Return the [X, Y] coordinate for the center point of the cell that contains the specified text.  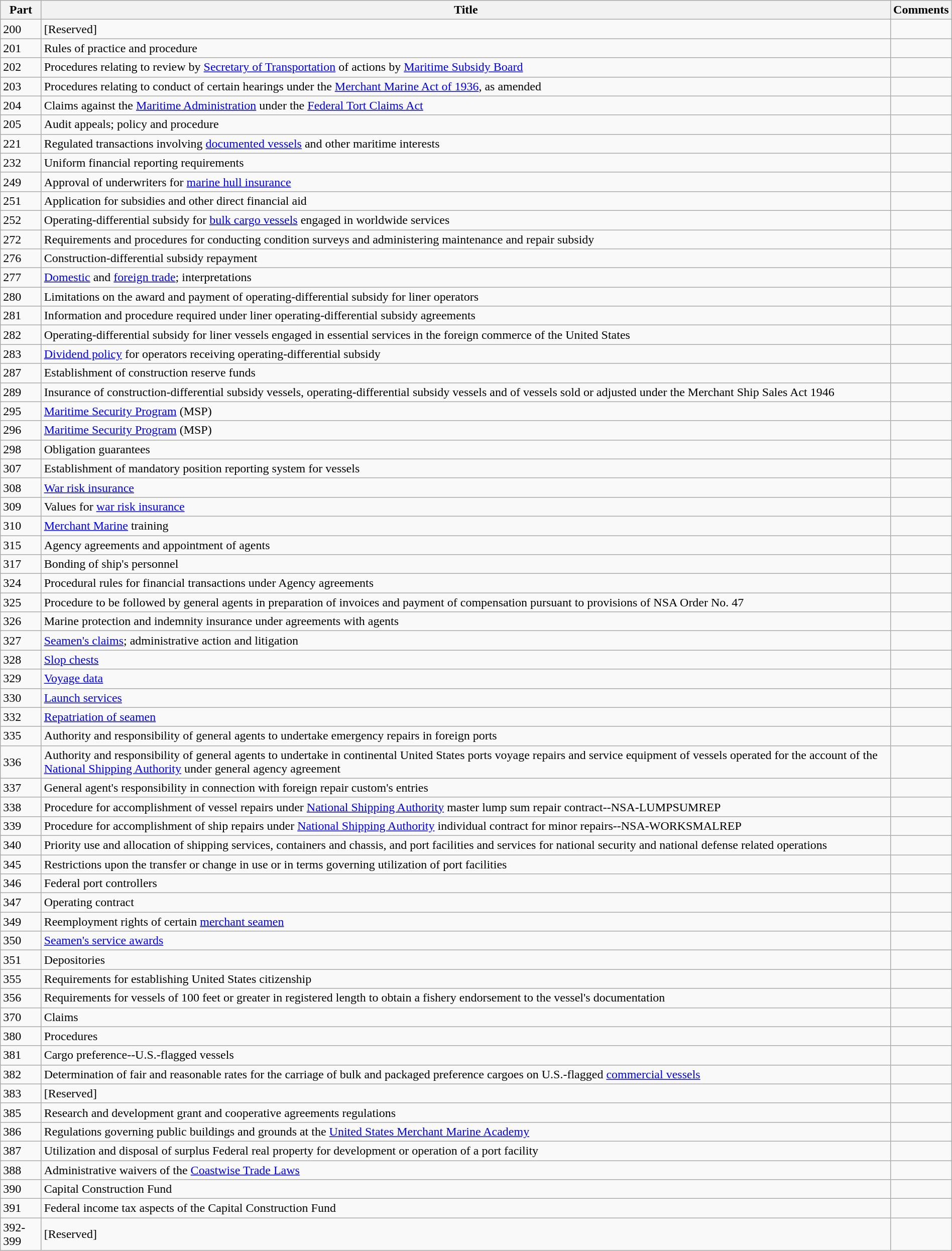
Procedures relating to conduct of certain hearings under the Merchant Marine Act of 1936, as amended [466, 86]
383 [21, 1093]
355 [21, 979]
370 [21, 1017]
308 [21, 487]
Federal port controllers [466, 884]
Procedures relating to review by Secretary of Transportation of actions by Maritime Subsidy Board [466, 67]
252 [21, 220]
283 [21, 354]
Limitations on the award and payment of operating-differential subsidy for liner operators [466, 297]
325 [21, 602]
281 [21, 316]
Slop chests [466, 660]
Title [466, 10]
Approval of underwriters for marine hull insurance [466, 182]
289 [21, 392]
346 [21, 884]
Research and development grant and cooperative agreements regulations [466, 1112]
386 [21, 1132]
Regulated transactions involving documented vessels and other maritime interests [466, 144]
330 [21, 698]
356 [21, 998]
Bonding of ship's personnel [466, 564]
307 [21, 468]
Information and procedure required under liner operating-differential subsidy agreements [466, 316]
Seamen's service awards [466, 941]
203 [21, 86]
Requirements for vessels of 100 feet or greater in registered length to obtain a fishery endorsement to the vessel's documentation [466, 998]
351 [21, 960]
337 [21, 788]
Launch services [466, 698]
327 [21, 641]
Procedure for accomplishment of vessel repairs under National Shipping Authority master lump sum repair contract--NSA-LUMPSUMREP [466, 807]
381 [21, 1055]
Merchant Marine training [466, 526]
Marine protection and indemnity insurance under agreements with agents [466, 621]
201 [21, 48]
232 [21, 163]
Procedure for accomplishment of ship repairs under National Shipping Authority individual contract for minor repairs--NSA-WORKSMALREP [466, 826]
309 [21, 507]
249 [21, 182]
Values for war risk insurance [466, 507]
276 [21, 259]
Domestic and foreign trade; interpretations [466, 278]
Operating contract [466, 903]
328 [21, 660]
Procedures [466, 1036]
Rules of practice and procedure [466, 48]
Claims [466, 1017]
Regulations governing public buildings and grounds at the United States Merchant Marine Academy [466, 1132]
310 [21, 526]
Establishment of mandatory position reporting system for vessels [466, 468]
Seamen's claims; administrative action and litigation [466, 641]
336 [21, 762]
338 [21, 807]
Capital Construction Fund [466, 1189]
251 [21, 201]
345 [21, 864]
Repatriation of seamen [466, 717]
380 [21, 1036]
392-399 [21, 1234]
390 [21, 1189]
329 [21, 679]
340 [21, 845]
Authority and responsibility of general agents to undertake emergency repairs in foreign ports [466, 736]
Application for subsidies and other direct financial aid [466, 201]
391 [21, 1208]
326 [21, 621]
Cargo preference--U.S.-flagged vessels [466, 1055]
332 [21, 717]
Procedural rules for financial transactions under Agency agreements [466, 583]
387 [21, 1151]
287 [21, 373]
Depositories [466, 960]
Agency agreements and appointment of agents [466, 545]
Determination of fair and reasonable rates for the carriage of bulk and packaged preference cargoes on U.S.-flagged commercial vessels [466, 1074]
Construction-differential subsidy repayment [466, 259]
Part [21, 10]
204 [21, 105]
388 [21, 1170]
295 [21, 411]
Claims against the Maritime Administration under the Federal Tort Claims Act [466, 105]
Requirements for establishing United States citizenship [466, 979]
282 [21, 335]
324 [21, 583]
Reemployment rights of certain merchant seamen [466, 922]
Establishment of construction reserve funds [466, 373]
General agent's responsibility in connection with foreign repair custom's entries [466, 788]
War risk insurance [466, 487]
Operating-differential subsidy for liner vessels engaged in essential services in the foreign commerce of the United States [466, 335]
Requirements and procedures for conducting condition surveys and administering maintenance and repair subsidy [466, 239]
Federal income tax aspects of the Capital Construction Fund [466, 1208]
Uniform financial reporting requirements [466, 163]
Utilization and disposal of surplus Federal real property for development or operation of a port facility [466, 1151]
Comments [921, 10]
202 [21, 67]
382 [21, 1074]
Audit appeals; policy and procedure [466, 124]
339 [21, 826]
347 [21, 903]
298 [21, 449]
280 [21, 297]
385 [21, 1112]
200 [21, 29]
Procedure to be followed by general agents in preparation of invoices and payment of compensation pursuant to provisions of NSA Order No. 47 [466, 602]
Voyage data [466, 679]
350 [21, 941]
317 [21, 564]
296 [21, 430]
Operating-differential subsidy for bulk cargo vessels engaged in worldwide services [466, 220]
349 [21, 922]
315 [21, 545]
Restrictions upon the transfer or change in use or in terms governing utilization of port facilities [466, 864]
335 [21, 736]
Obligation guarantees [466, 449]
Administrative waivers of the Coastwise Trade Laws [466, 1170]
272 [21, 239]
Dividend policy for operators receiving operating-differential subsidy [466, 354]
205 [21, 124]
221 [21, 144]
277 [21, 278]
